Detect which cell encompasses the target text, then output its [X, Y] center coordinate. 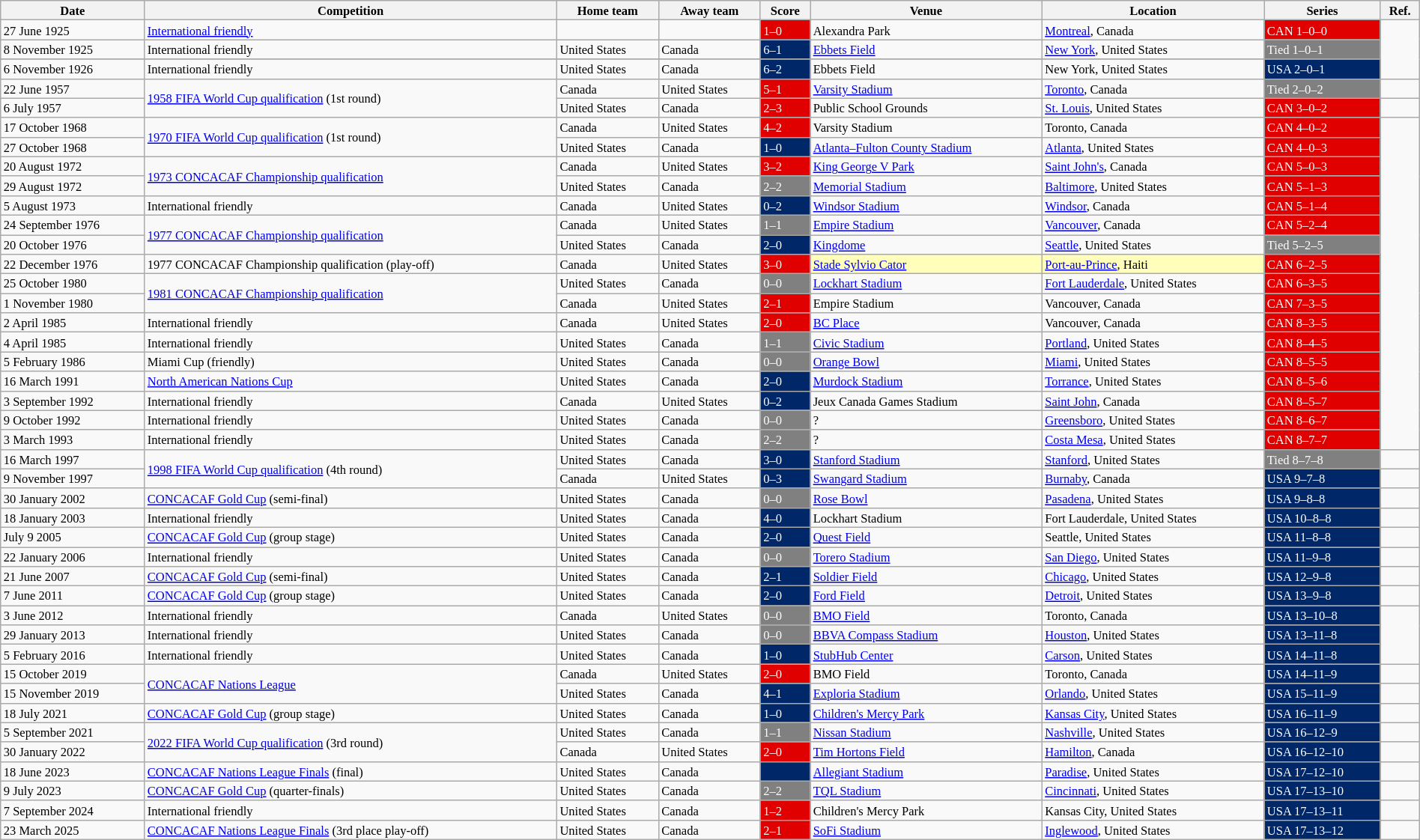
USA 11–9–8 [1323, 556]
Atlanta, United States [1153, 147]
San Diego, United States [1153, 556]
Hamilton, Canada [1153, 752]
29 August 1972 [73, 186]
USA 9–8–8 [1323, 498]
CAN 8–5–5 [1323, 362]
BC Place [926, 323]
Cincinnati, United States [1153, 791]
SoFi Stadium [926, 830]
Portland, United States [1153, 342]
CAN 8–4–5 [1323, 342]
Torero Stadium [926, 556]
Tim Hortons Field [926, 752]
USA 11–8–8 [1323, 537]
USA 17–12–10 [1323, 771]
Date [73, 10]
4–1 [785, 693]
CAN 8–3–5 [1323, 323]
1977 CONCACAF Championship qualification (play-off) [351, 264]
21 June 2007 [73, 576]
Series [1323, 10]
9 November 1997 [73, 478]
Home team [607, 10]
Orange Bowl [926, 362]
6 July 1957 [73, 108]
North American Nations Cup [351, 381]
24 September 1976 [73, 225]
1970 FIFA World Cup qualification (1st round) [351, 137]
6–1 [785, 49]
Tied 1–0–1 [1323, 49]
CAN 4–0–3 [1323, 147]
15 November 2019 [73, 693]
USA 16–11–9 [1323, 713]
1–2 [785, 810]
USA 14–11–8 [1323, 654]
18 July 2021 [73, 713]
CAN 5–0–3 [1323, 166]
Tied 5–2–5 [1323, 245]
Ref. [1400, 10]
1 November 1980 [73, 303]
CAN 8–5–6 [1323, 381]
25 October 1980 [73, 284]
Soldier Field [926, 576]
18 January 2003 [73, 517]
Murdock Stadium [926, 381]
USA 17–13–11 [1323, 810]
Civic Stadium [926, 342]
Detroit, United States [1153, 596]
15 October 2019 [73, 674]
Chicago, United States [1153, 576]
5 February 2016 [73, 654]
4–2 [785, 127]
2–3 [785, 108]
CAN 5–1–3 [1323, 186]
USA 2–0–1 [1323, 69]
3 March 1993 [73, 439]
USA 14–11–9 [1323, 674]
Away team [709, 10]
TQL Stadium [926, 791]
USA 12–9–8 [1323, 576]
2022 FIFA World Cup qualification (3rd round) [351, 742]
USA 13–10–8 [1323, 615]
20 August 1972 [73, 166]
CAN 3–0–2 [1323, 108]
6–2 [785, 69]
Nashville, United States [1153, 732]
1981 CONCACAF Championship qualification [351, 293]
Burnaby, Canada [1153, 478]
Memorial Stadium [926, 186]
CAN 8–5–7 [1323, 401]
Score [785, 10]
Tied 2–0–2 [1323, 88]
Public School Grounds [926, 108]
CAN 6–2–5 [1323, 264]
King George V Park [926, 166]
20 October 1976 [73, 245]
CONCACAF Nations League Finals (3rd place play-off) [351, 830]
22 June 1957 [73, 88]
Atlanta–Fulton County Stadium [926, 147]
StubHub Center [926, 654]
July 9 2005 [73, 537]
Baltimore, United States [1153, 186]
CAN 5–1–4 [1323, 205]
3–2 [785, 166]
4–0 [785, 517]
USA 10–8–8 [1323, 517]
USA 16–12–10 [1323, 752]
CONCACAF Nations League [351, 684]
Inglewood, United States [1153, 830]
3 June 2012 [73, 615]
1973 CONCACAF Championship qualification [351, 176]
USA 13–11–8 [1323, 635]
Quest Field [926, 537]
Competition [351, 10]
1998 FIFA World Cup qualification (4th round) [351, 469]
USA 16–12–9 [1323, 732]
CAN 6–3–5 [1323, 284]
Windsor, Canada [1153, 205]
Alexandra Park [926, 30]
Costa Mesa, United States [1153, 439]
USA 13–9–8 [1323, 596]
CAN 8–6–7 [1323, 420]
0–3 [785, 478]
St. Louis, United States [1153, 108]
BBVA Compass Stadium [926, 635]
5 August 1973 [73, 205]
CAN 8–7–7 [1323, 439]
Montreal, Canada [1153, 30]
5–1 [785, 88]
6 November 1926 [73, 69]
29 January 2013 [73, 635]
27 October 1968 [73, 147]
Miami Cup (friendly) [351, 362]
23 March 2025 [73, 830]
Allegiant Stadium [926, 771]
5 September 2021 [73, 732]
Orlando, United States [1153, 693]
Pasadena, United States [1153, 498]
5 February 1986 [73, 362]
Stade Sylvio Cator [926, 264]
CAN 5–2–4 [1323, 225]
USA 17–13–10 [1323, 791]
Houston, United States [1153, 635]
Stanford Stadium [926, 459]
18 June 2023 [73, 771]
Saint John, Canada [1153, 401]
3 September 1992 [73, 401]
Tied 8–7–8 [1323, 459]
CONCACAF Gold Cup (quarter-finals) [351, 791]
Kingdome [926, 245]
1958 FIFA World Cup qualification (1st round) [351, 98]
Exploria Stadium [926, 693]
Nissan Stadium [926, 732]
USA 17–13–12 [1323, 830]
22 December 1976 [73, 264]
9 July 2023 [73, 791]
USA 15–11–9 [1323, 693]
Swangard Stadium [926, 478]
4 April 1985 [73, 342]
22 January 2006 [73, 556]
Greensboro, United States [1153, 420]
8 November 1925 [73, 49]
30 January 2002 [73, 498]
USA 9–7–8 [1323, 478]
Torrance, United States [1153, 381]
Rose Bowl [926, 498]
CAN 7–3–5 [1323, 303]
16 March 1997 [73, 459]
Ford Field [926, 596]
1977 CONCACAF Championship qualification [351, 234]
CONCACAF Nations League Finals (final) [351, 771]
17 October 1968 [73, 127]
Paradise, United States [1153, 771]
30 January 2022 [73, 752]
7 June 2011 [73, 596]
7 September 2024 [73, 810]
CAN 4–0–2 [1323, 127]
Port-au-Prince, Haiti [1153, 264]
Location [1153, 10]
Miami, United States [1153, 362]
9 October 1992 [73, 420]
27 June 1925 [73, 30]
Stanford, United States [1153, 459]
CAN 1–0–0 [1323, 30]
16 March 1991 [73, 381]
Carson, United States [1153, 654]
2 April 1985 [73, 323]
Windsor Stadium [926, 205]
Jeux Canada Games Stadium [926, 401]
Saint John's, Canada [1153, 166]
Venue [926, 10]
